Output the [X, Y] coordinate of the center of the cell containing the given text.  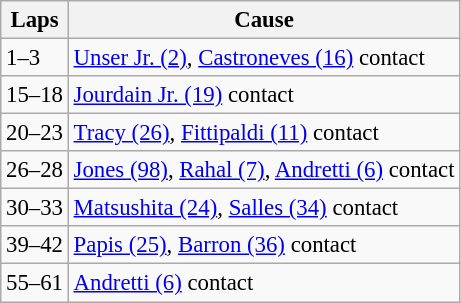
26–28 [35, 170]
1–3 [35, 58]
30–33 [35, 208]
55–61 [35, 283]
39–42 [35, 245]
Cause [264, 20]
Andretti (6) contact [264, 283]
Unser Jr. (2), Castroneves (16) contact [264, 58]
20–23 [35, 133]
Tracy (26), Fittipaldi (11) contact [264, 133]
Jones (98), Rahal (7), Andretti (6) contact [264, 170]
Matsushita (24), Salles (34) contact [264, 208]
Papis (25), Barron (36) contact [264, 245]
Laps [35, 20]
15–18 [35, 95]
Jourdain Jr. (19) contact [264, 95]
